Return the [X, Y] coordinate for the center point of the cell that contains the specified text.  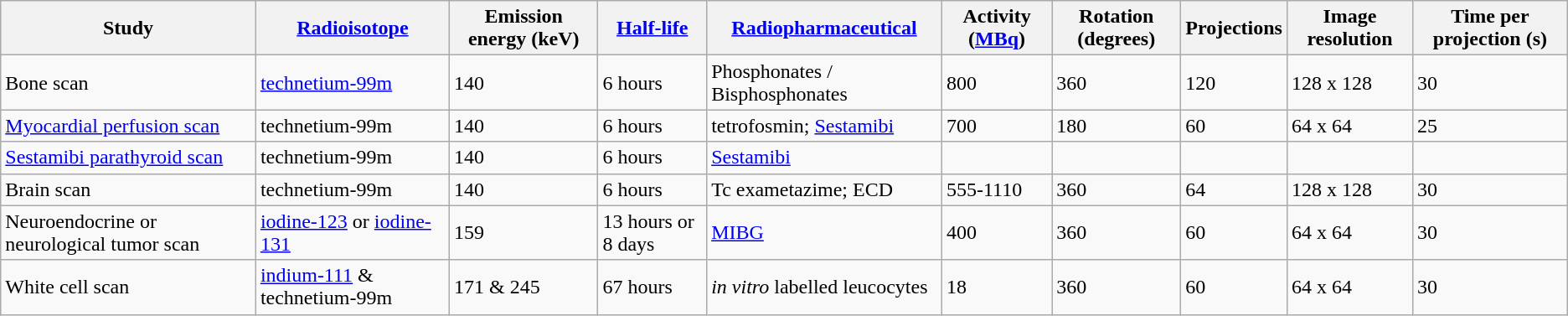
MIBG [824, 233]
555-1110 [997, 189]
Sestamibi [824, 158]
13 hours or 8 days [652, 233]
Study [129, 28]
18 [997, 287]
800 [997, 82]
Rotation (degrees) [1117, 28]
159 [524, 233]
120 [1235, 82]
indium-111 & technetium-99m [352, 287]
Phosphonates / Bisphosphonates [824, 82]
Image resolution [1349, 28]
Projections [1235, 28]
Tc exametazime; ECD [824, 189]
Bone scan [129, 82]
180 [1117, 126]
White cell scan [129, 287]
Time per projection (s) [1491, 28]
Neuroendocrine or neurological tumor scan [129, 233]
Activity (MBq) [997, 28]
Emission energy (keV) [524, 28]
iodine-123 or iodine-131 [352, 233]
Half-life [652, 28]
Radioisotope [352, 28]
Sestamibi parathyroid scan [129, 158]
700 [997, 126]
67 hours [652, 287]
400 [997, 233]
25 [1491, 126]
64 [1235, 189]
171 & 245 [524, 287]
tetrofosmin; Sestamibi [824, 126]
Brain scan [129, 189]
Myocardial perfusion scan [129, 126]
in vitro labelled leucocytes [824, 287]
Radiopharmaceutical [824, 28]
